Identify which cell holds the provided text, then report its (X, Y) central coordinate. 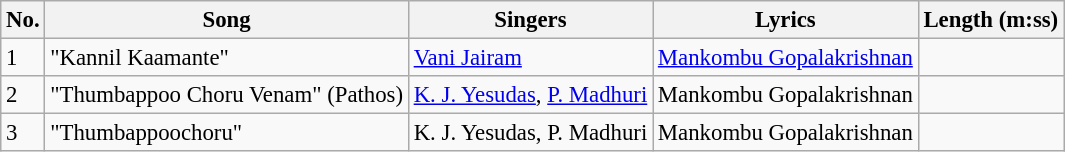
"Thumbappoo Choru Venam" (Pathos) (226, 95)
Song (226, 20)
1 (23, 58)
"Thumbappoochoru" (226, 133)
Vani Jairam (530, 58)
No. (23, 20)
"Kannil Kaamante" (226, 58)
Singers (530, 20)
Length (m:ss) (990, 20)
3 (23, 133)
Lyrics (786, 20)
2 (23, 95)
